Extract the [X, Y] coordinate from the center of the cell holding the provided text.  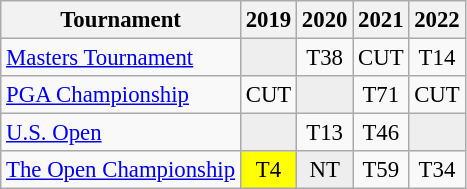
T4 [268, 170]
T34 [437, 170]
2019 [268, 20]
Masters Tournament [121, 58]
T13 [325, 133]
The Open Championship [121, 170]
NT [325, 170]
U.S. Open [121, 133]
2022 [437, 20]
T59 [381, 170]
T71 [381, 95]
Tournament [121, 20]
2020 [325, 20]
T46 [381, 133]
T38 [325, 58]
2021 [381, 20]
PGA Championship [121, 95]
T14 [437, 58]
